Pinpoint the cell where the given text exists, returning its (x, y) midpoint coordinate. 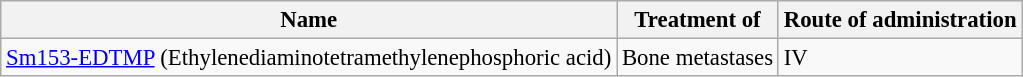
Bone metastases (698, 58)
Name (309, 20)
Route of administration (900, 20)
Sm153-EDTMP (Ethylenediaminotetramethylenephosphoric acid) (309, 58)
Treatment of (698, 20)
IV (900, 58)
